Identify which cell holds the provided text, then report its [X, Y] central coordinate. 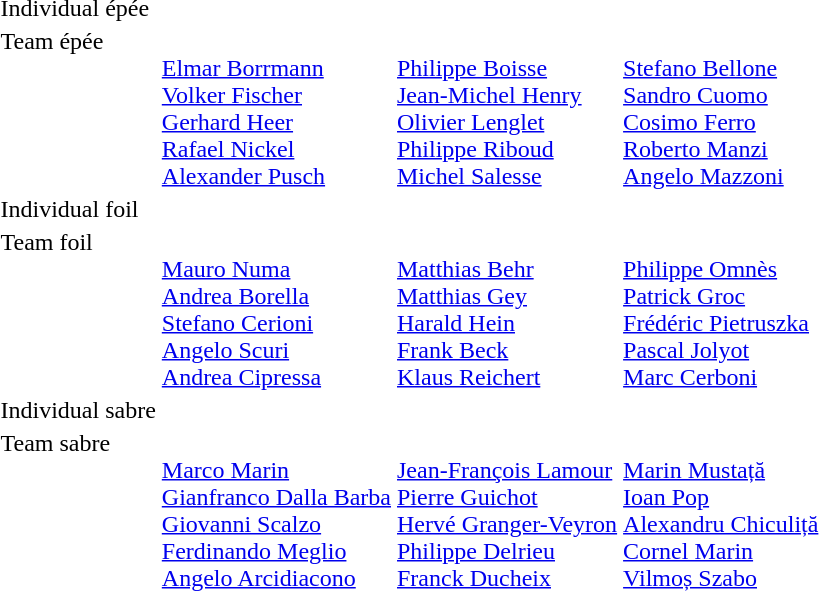
Matthias BehrMatthias GeyHarald HeinFrank BeckKlaus Reichert [508, 310]
Mauro NumaAndrea BorellaStefano CerioniAngelo ScuriAndrea Cipressa [276, 310]
Philippe BoisseJean-Michel HenryOlivier LengletPhilippe RiboudMichel Salesse [508, 108]
Elmar BorrmannVolker FischerGerhard HeerRafael NickelAlexander Pusch [276, 108]
